Find where the given text appears and provide that cell's center as [x, y] coordinate. 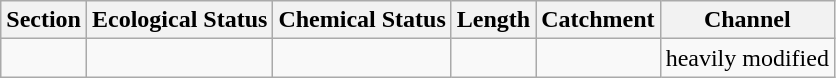
heavily modified [747, 58]
Chemical Status [362, 20]
Section [44, 20]
Catchment [598, 20]
Length [493, 20]
Channel [747, 20]
Ecological Status [179, 20]
